Pinpoint the cell where the given text exists, returning its [X, Y] midpoint coordinate. 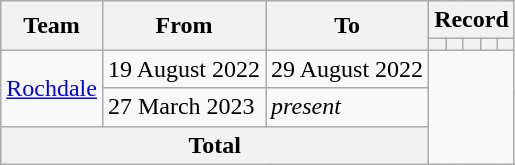
present [348, 107]
Record [472, 20]
From [184, 26]
To [348, 26]
Total [215, 145]
29 August 2022 [348, 69]
Team [52, 26]
27 March 2023 [184, 107]
19 August 2022 [184, 69]
Rochdale [52, 88]
